Scan for the cell matching the given text and deliver its (x, y) coordinate at center. 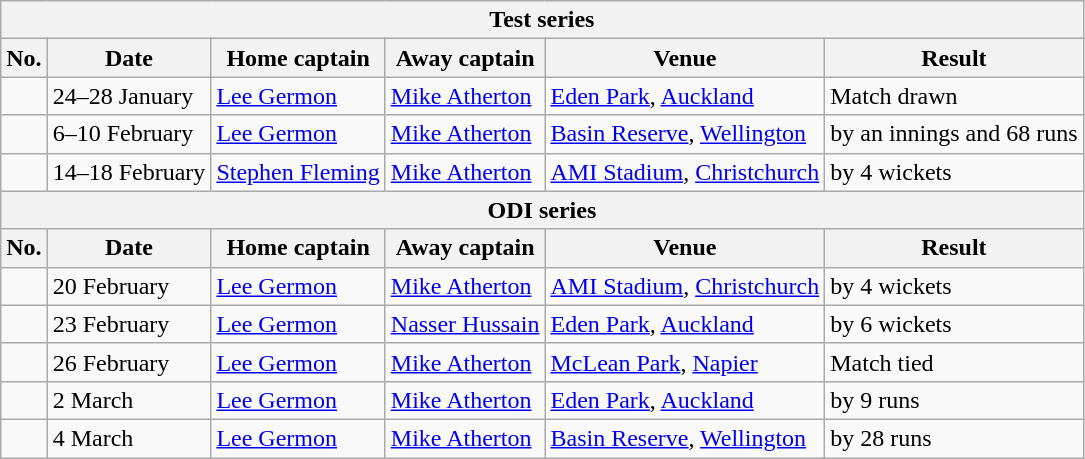
ODI series (542, 210)
Match tied (954, 362)
by 28 runs (954, 438)
Stephen Fleming (298, 172)
McLean Park, Napier (685, 362)
Test series (542, 20)
by 9 runs (954, 400)
by 6 wickets (954, 324)
Match drawn (954, 96)
6–10 February (129, 134)
24–28 January (129, 96)
26 February (129, 362)
20 February (129, 286)
by an innings and 68 runs (954, 134)
14–18 February (129, 172)
4 March (129, 438)
2 March (129, 400)
Nasser Hussain (465, 324)
23 February (129, 324)
